Return [x, y] of the center of cell containing provided text 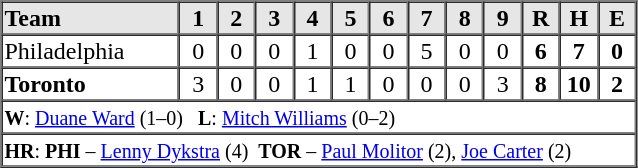
E [617, 18]
W: Duane Ward (1–0) L: Mitch Williams (0–2) [319, 116]
4 [312, 18]
H [579, 18]
Philadelphia [91, 50]
9 [503, 18]
HR: PHI – Lenny Dykstra (4) TOR – Paul Molitor (2), Joe Carter (2) [319, 150]
10 [579, 84]
Toronto [91, 84]
R [541, 18]
Team [91, 18]
